From the cell containing the given text, extract its center point as [X, Y] coordinate. 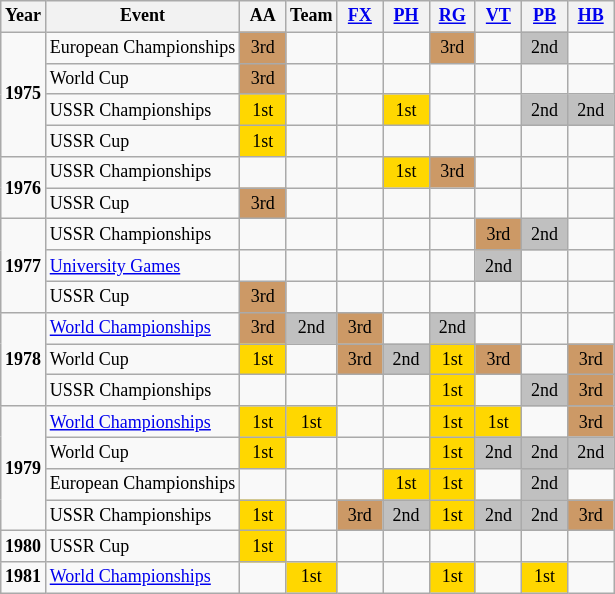
1976 [24, 188]
Year [24, 16]
VT [498, 16]
PH [406, 16]
1978 [24, 359]
FX [360, 16]
PB [544, 16]
University Games [142, 266]
Event [142, 16]
AA [263, 16]
1977 [24, 266]
RG [452, 16]
1979 [24, 468]
1981 [24, 578]
1980 [24, 546]
HB [591, 16]
Team [312, 16]
1975 [24, 94]
